Output the [x, y] coordinate of the center of the cell containing the given text.  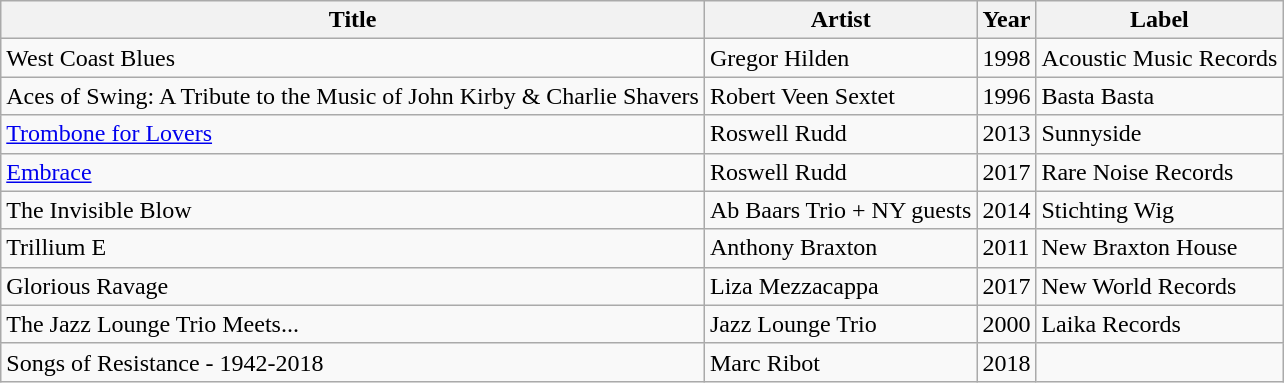
Liza Mezzacappa [840, 286]
Rare Noise Records [1160, 172]
The Jazz Lounge Trio Meets... [353, 324]
Label [1160, 20]
Artist [840, 20]
New Braxton House [1160, 248]
Sunnyside [1160, 134]
2013 [1006, 134]
Glorious Ravage [353, 286]
Ab Baars Trio + NY guests [840, 210]
Stichting Wig [1160, 210]
2011 [1006, 248]
1998 [1006, 58]
2018 [1006, 362]
Robert Veen Sextet [840, 96]
New World Records [1160, 286]
Acoustic Music Records [1160, 58]
Year [1006, 20]
Embrace [353, 172]
The Invisible Blow [353, 210]
2000 [1006, 324]
1996 [1006, 96]
Basta Basta [1160, 96]
West Coast Blues [353, 58]
Marc Ribot [840, 362]
Title [353, 20]
Gregor Hilden [840, 58]
Laika Records [1160, 324]
Jazz Lounge Trio [840, 324]
Aces of Swing: A Tribute to the Music of John Kirby & Charlie Shavers [353, 96]
Songs of Resistance - 1942-2018 [353, 362]
Trombone for Lovers [353, 134]
Anthony Braxton [840, 248]
2014 [1006, 210]
Trillium E [353, 248]
